Detect which cell encompasses the target text, then output its [X, Y] center coordinate. 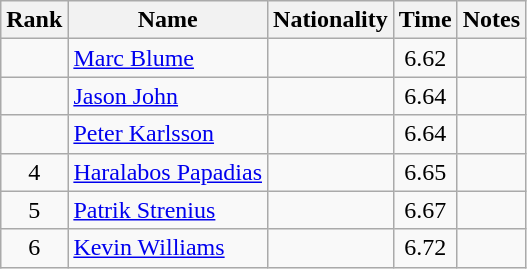
5 [34, 210]
6.62 [425, 58]
Marc Blume [168, 58]
Haralabos Papadias [168, 172]
Peter Karlsson [168, 134]
6.72 [425, 248]
Jason John [168, 96]
Nationality [331, 20]
Name [168, 20]
Rank [34, 20]
6.67 [425, 210]
Notes [491, 20]
Kevin Williams [168, 248]
6.65 [425, 172]
Time [425, 20]
6 [34, 248]
Patrik Strenius [168, 210]
4 [34, 172]
